Identify which cell holds the provided text, then report its [x, y] central coordinate. 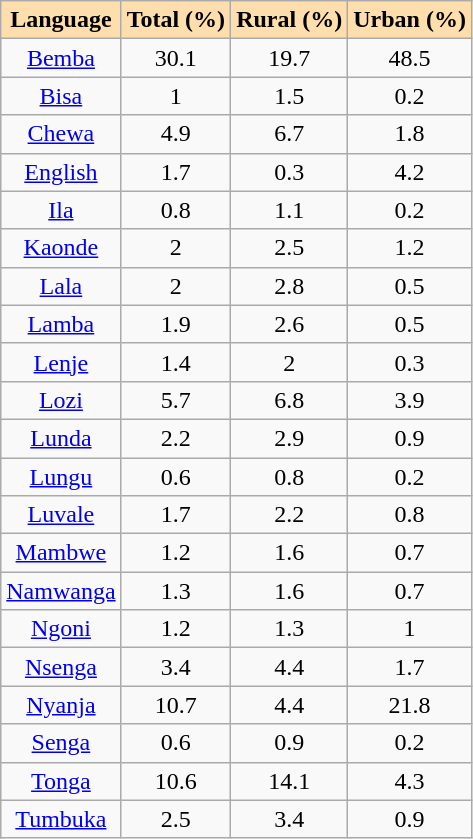
30.1 [176, 58]
Tonga [61, 781]
Rural (%) [290, 20]
14.1 [290, 781]
Namwanga [61, 591]
21.8 [410, 705]
Mambwe [61, 553]
Lozi [61, 400]
English [61, 172]
1.1 [290, 210]
Kaonde [61, 248]
1.5 [290, 96]
Tumbuka [61, 819]
10.7 [176, 705]
Luvale [61, 515]
1.8 [410, 134]
10.6 [176, 781]
19.7 [290, 58]
1.9 [176, 324]
Senga [61, 743]
4.9 [176, 134]
2.9 [290, 438]
1.4 [176, 362]
Total (%) [176, 20]
Bisa [61, 96]
Lunda [61, 438]
Lamba [61, 324]
Ila [61, 210]
2.8 [290, 286]
3.9 [410, 400]
Language [61, 20]
48.5 [410, 58]
2.6 [290, 324]
5.7 [176, 400]
Bemba [61, 58]
4.2 [410, 172]
Chewa [61, 134]
Lungu [61, 477]
Urban (%) [410, 20]
Nyanja [61, 705]
Lala [61, 286]
Ngoni [61, 629]
Nsenga [61, 667]
6.8 [290, 400]
4.3 [410, 781]
6.7 [290, 134]
Lenje [61, 362]
